Locate the cell with the specified text and output its [X, Y] center coordinate. 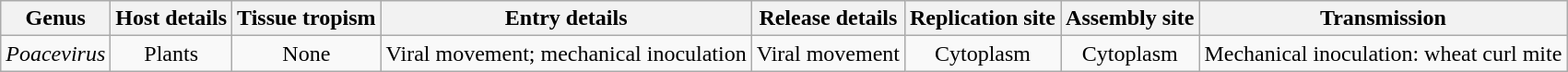
Entry details [566, 18]
Poacevirus [55, 54]
Replication site [983, 18]
Transmission [1383, 18]
Tissue tropism [307, 18]
Viral movement [828, 54]
Genus [55, 18]
Viral movement; mechanical inoculation [566, 54]
Plants [171, 54]
None [307, 54]
Host details [171, 18]
Assembly site [1130, 18]
Release details [828, 18]
Mechanical inoculation: wheat curl mite [1383, 54]
